Detect which cell encompasses the target text, then output its (X, Y) center coordinate. 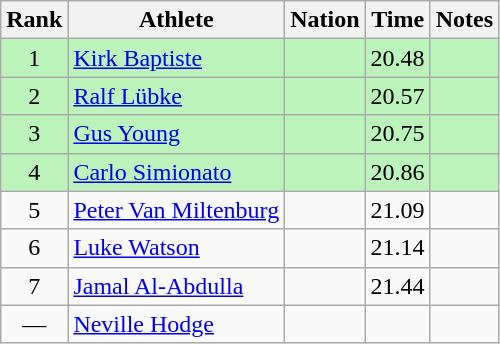
Notes (464, 20)
Carlo Simionato (176, 172)
Time (398, 20)
21.09 (398, 210)
20.57 (398, 96)
Luke Watson (176, 248)
Kirk Baptiste (176, 58)
7 (34, 286)
21.14 (398, 248)
Peter Van Miltenburg (176, 210)
1 (34, 58)
Jamal Al-Abdulla (176, 286)
4 (34, 172)
Neville Hodge (176, 324)
2 (34, 96)
Gus Young (176, 134)
Nation (325, 20)
20.75 (398, 134)
5 (34, 210)
6 (34, 248)
Rank (34, 20)
Ralf Lübke (176, 96)
20.48 (398, 58)
Athlete (176, 20)
— (34, 324)
20.86 (398, 172)
21.44 (398, 286)
3 (34, 134)
